Detect which cell encompasses the target text, then output its (X, Y) center coordinate. 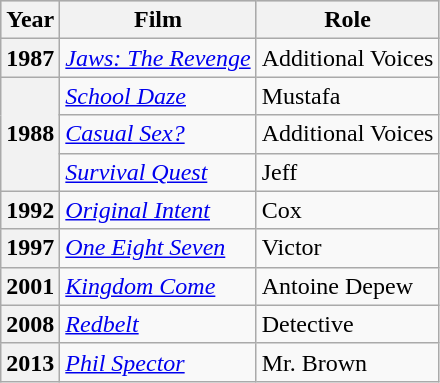
2001 (30, 286)
2008 (30, 324)
Cox (348, 210)
1997 (30, 248)
Role (348, 20)
Detective (348, 324)
School Daze (158, 96)
1987 (30, 58)
Film (158, 20)
Casual Sex? (158, 134)
Jaws: The Revenge (158, 58)
Jeff (348, 172)
Mustafa (348, 96)
Year (30, 20)
2013 (30, 362)
Survival Quest (158, 172)
Phil Spector (158, 362)
One Eight Seven (158, 248)
Antoine Depew (348, 286)
Kingdom Come (158, 286)
Original Intent (158, 210)
Mr. Brown (348, 362)
Redbelt (158, 324)
Victor (348, 248)
1992 (30, 210)
1988 (30, 134)
